Detect which cell encompasses the target text, then output its (x, y) center coordinate. 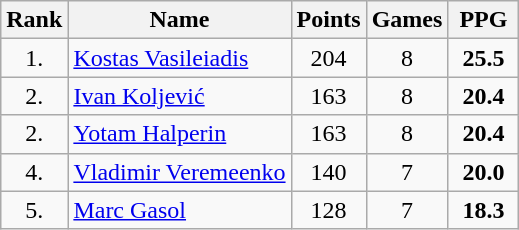
Vladimir Veremeenko (180, 172)
Points (328, 20)
128 (328, 210)
25.5 (484, 58)
18.3 (484, 210)
Kostas Vasileiadis (180, 58)
Marc Gasol (180, 210)
Games (407, 20)
Ivan Koljević (180, 96)
20.0 (484, 172)
PPG (484, 20)
204 (328, 58)
1. (34, 58)
4. (34, 172)
Name (180, 20)
140 (328, 172)
Rank (34, 20)
Yotam Halperin (180, 134)
5. (34, 210)
